Output the (X, Y) coordinate of the center of the cell containing the given text.  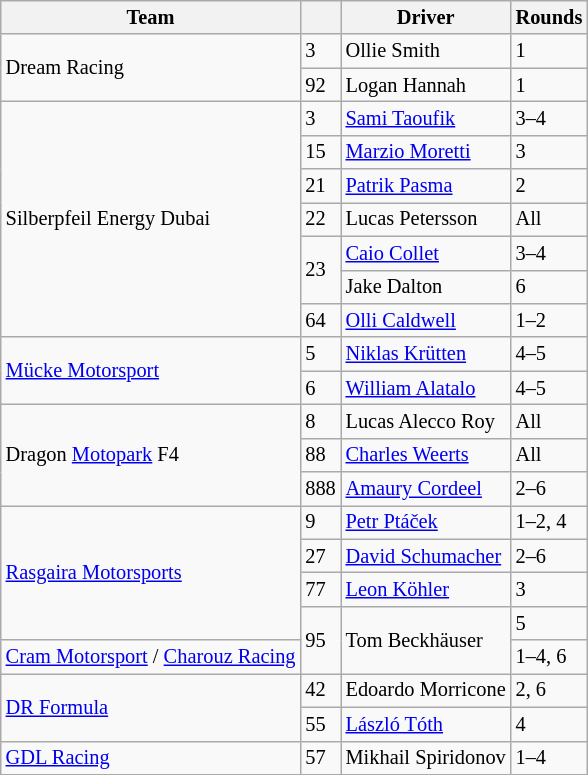
4 (550, 724)
Leon Köhler (426, 589)
Amaury Cordeel (426, 489)
Dragon Motopark F4 (151, 454)
Logan Hannah (426, 85)
92 (320, 85)
Patrik Pasma (426, 186)
27 (320, 556)
1–2, 4 (550, 522)
Charles Weerts (426, 455)
Lucas Petersson (426, 219)
23 (320, 270)
Marzio Moretti (426, 152)
Lucas Alecco Roy (426, 421)
Jake Dalton (426, 287)
Mücke Motorsport (151, 370)
15 (320, 152)
Ollie Smith (426, 51)
Cram Motorsport / Charouz Racing (151, 657)
Rasgaira Motorsports (151, 572)
1–4, 6 (550, 657)
GDL Racing (151, 758)
Sami Taoufik (426, 118)
David Schumacher (426, 556)
Dream Racing (151, 68)
László Tóth (426, 724)
1–4 (550, 758)
42 (320, 690)
888 (320, 489)
William Alatalo (426, 388)
Team (151, 17)
22 (320, 219)
1–2 (550, 320)
Caio Collet (426, 253)
8 (320, 421)
Driver (426, 17)
Niklas Krütten (426, 354)
64 (320, 320)
Silberpfeil Energy Dubai (151, 219)
Mikhail Spiridonov (426, 758)
21 (320, 186)
57 (320, 758)
55 (320, 724)
88 (320, 455)
Rounds (550, 17)
2 (550, 186)
Olli Caldwell (426, 320)
9 (320, 522)
Tom Beckhäuser (426, 640)
DR Formula (151, 706)
Petr Ptáček (426, 522)
77 (320, 589)
Edoardo Morricone (426, 690)
2, 6 (550, 690)
95 (320, 640)
